Detect which cell encompasses the target text, then output its (X, Y) center coordinate. 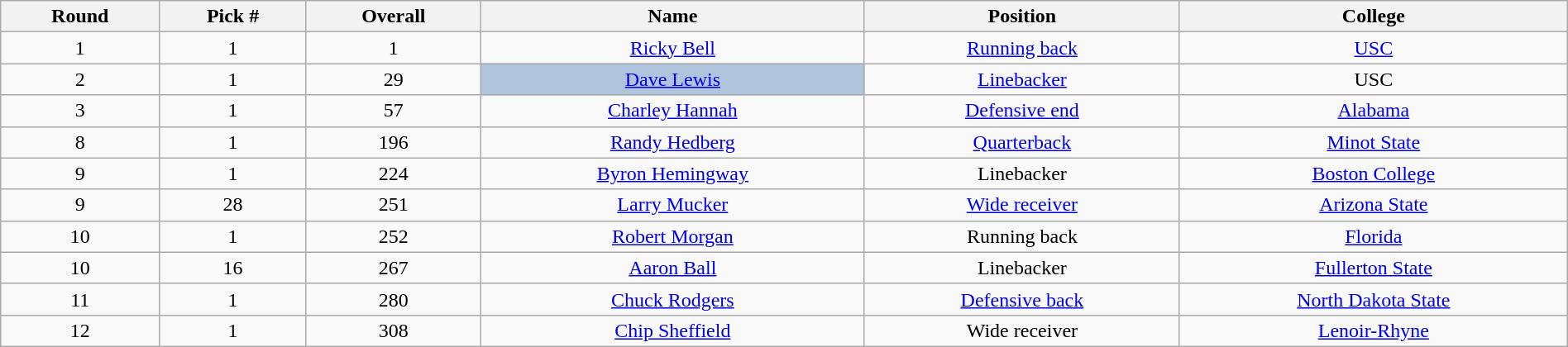
Randy Hedberg (672, 142)
11 (80, 299)
Overall (394, 17)
Defensive end (1022, 111)
Byron Hemingway (672, 173)
Quarterback (1022, 142)
280 (394, 299)
Dave Lewis (672, 79)
224 (394, 173)
Round (80, 17)
North Dakota State (1373, 299)
2 (80, 79)
Robert Morgan (672, 236)
Position (1022, 17)
251 (394, 205)
196 (394, 142)
308 (394, 330)
Boston College (1373, 173)
Aaron Ball (672, 268)
Arizona State (1373, 205)
Ricky Bell (672, 48)
Fullerton State (1373, 268)
28 (233, 205)
Minot State (1373, 142)
Chip Sheffield (672, 330)
Pick # (233, 17)
Florida (1373, 236)
Charley Hannah (672, 111)
8 (80, 142)
16 (233, 268)
12 (80, 330)
Chuck Rodgers (672, 299)
3 (80, 111)
Alabama (1373, 111)
252 (394, 236)
Larry Mucker (672, 205)
57 (394, 111)
267 (394, 268)
Defensive back (1022, 299)
Lenoir-Rhyne (1373, 330)
Name (672, 17)
College (1373, 17)
29 (394, 79)
